Find where the given text appears and provide that cell's center as (x, y) coordinate. 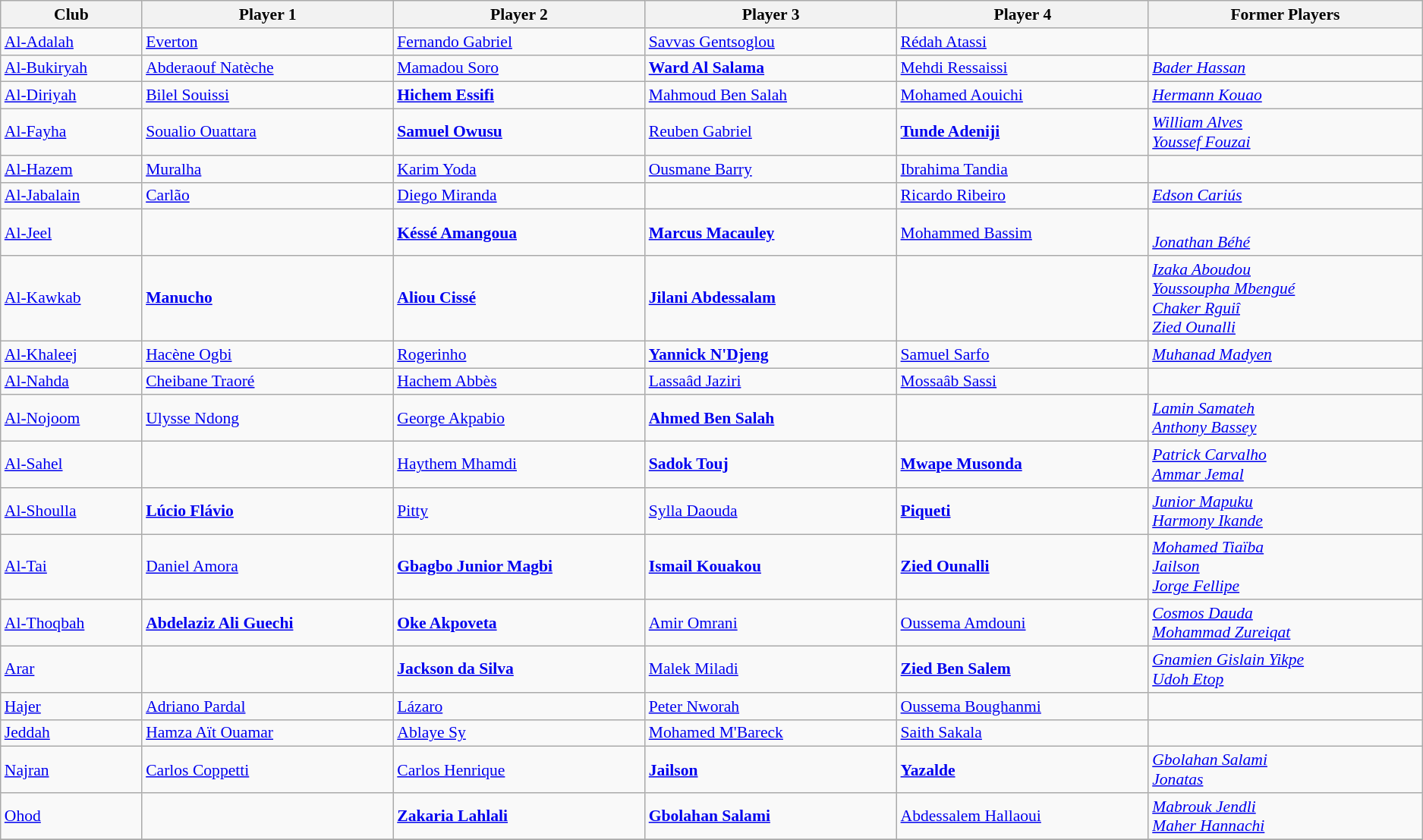
Zied Ben Salem (1023, 669)
Al-Khaleej (71, 354)
Cosmos Dauda Mohammad Zureiqat (1285, 624)
Patrick Carvalho Ammar Jemal (1285, 464)
Al-Bukiryah (71, 68)
Pitty (519, 511)
Edson Cariús (1285, 196)
Ismail Kouakou (771, 568)
Najran (71, 769)
Rédah Atassi (1023, 42)
Carlão (267, 196)
Oussema Amdouni (1023, 624)
Lázaro (519, 706)
Haythem Mhamdi (519, 464)
Al-Jeel (71, 232)
Gbolahan Salami Jonatas (1285, 769)
Lassaâd Jaziri (771, 382)
Mohammed Bassim (1023, 232)
Club (71, 14)
Adriano Pardal (267, 706)
Mamadou Soro (519, 68)
Abderaouf Natèche (267, 68)
Diego Miranda (519, 196)
Késsé Amangoua (519, 232)
Carlos Coppetti (267, 769)
Player 1 (267, 14)
Al-Sahel (71, 464)
Mohamed Aouichi (1023, 96)
Yazalde (1023, 769)
Manucho (267, 298)
Gbagbo Junior Magbi (519, 568)
Al-Shoulla (71, 511)
Samuel Owusu (519, 132)
Al-Nahda (71, 382)
Jeddah (71, 733)
Saith Sakala (1023, 733)
Daniel Amora (267, 568)
Ahmed Ben Salah (771, 419)
Hacène Ogbi (267, 354)
Izaka Aboudou Youssoupha Mbengué Chaker Rguiî Zied Ounalli (1285, 298)
Peter Nworah (771, 706)
Rogerinho (519, 354)
Soualio Ouattara (267, 132)
Bader Hassan (1285, 68)
Ulysse Ndong (267, 419)
Al-Jabalain (71, 196)
Junior Mapuku Harmony Ikande (1285, 511)
George Akpabio (519, 419)
Ward Al Salama (771, 68)
Oke Akpoveta (519, 624)
Fernando Gabriel (519, 42)
William Alves Youssef Fouzai (1285, 132)
Samuel Sarfo (1023, 354)
Former Players (1285, 14)
Gnamien Gislain Yikpe Udoh Etop (1285, 669)
Mabrouk Jendli Maher Hannachi (1285, 816)
Aliou Cissé (519, 298)
Abdelaziz Ali Guechi (267, 624)
Ablaye Sy (519, 733)
Carlos Henrique (519, 769)
Malek Miladi (771, 669)
Jonathan Béhé (1285, 232)
Sylla Daouda (771, 511)
Player 3 (771, 14)
Marcus Macauley (771, 232)
Yannick N'Djeng (771, 354)
Al-Nojoom (71, 419)
Al-Hazem (71, 169)
Sadok Touj (771, 464)
Player 4 (1023, 14)
Mossaâb Sassi (1023, 382)
Hamza Aït Ouamar (267, 733)
Al-Thoqbah (71, 624)
Arar (71, 669)
Hichem Essifi (519, 96)
Muhanad Madyen (1285, 354)
Savvas Gentsoglou (771, 42)
Bilel Souissi (267, 96)
Mohamed Tiaïba Jailson Jorge Fellipe (1285, 568)
Piqueti (1023, 511)
Gbolahan Salami (771, 816)
Ricardo Ribeiro (1023, 196)
Cheibane Traoré (267, 382)
Everton (267, 42)
Player 2 (519, 14)
Hajer (71, 706)
Ousmane Barry (771, 169)
Mehdi Ressaissi (1023, 68)
Zakaria Lahlali (519, 816)
Al-Kawkab (71, 298)
Ibrahima Tandia (1023, 169)
Al-Tai (71, 568)
Ohod (71, 816)
Lamin Samateh Anthony Bassey (1285, 419)
Jailson (771, 769)
Hachem Abbès (519, 382)
Hermann Kouao (1285, 96)
Tunde Adeniji (1023, 132)
Mahmoud Ben Salah (771, 96)
Jilani Abdessalam (771, 298)
Al-Adalah (71, 42)
Al-Diriyah (71, 96)
Oussema Boughanmi (1023, 706)
Jackson da Silva (519, 669)
Lúcio Flávio (267, 511)
Karim Yoda (519, 169)
Al-Fayha (71, 132)
Abdessalem Hallaoui (1023, 816)
Mohamed M'Bareck (771, 733)
Zied Ounalli (1023, 568)
Muralha (267, 169)
Reuben Gabriel (771, 132)
Amir Omrani (771, 624)
Mwape Musonda (1023, 464)
